Output the [x, y] coordinate of the center of the cell containing the given text.  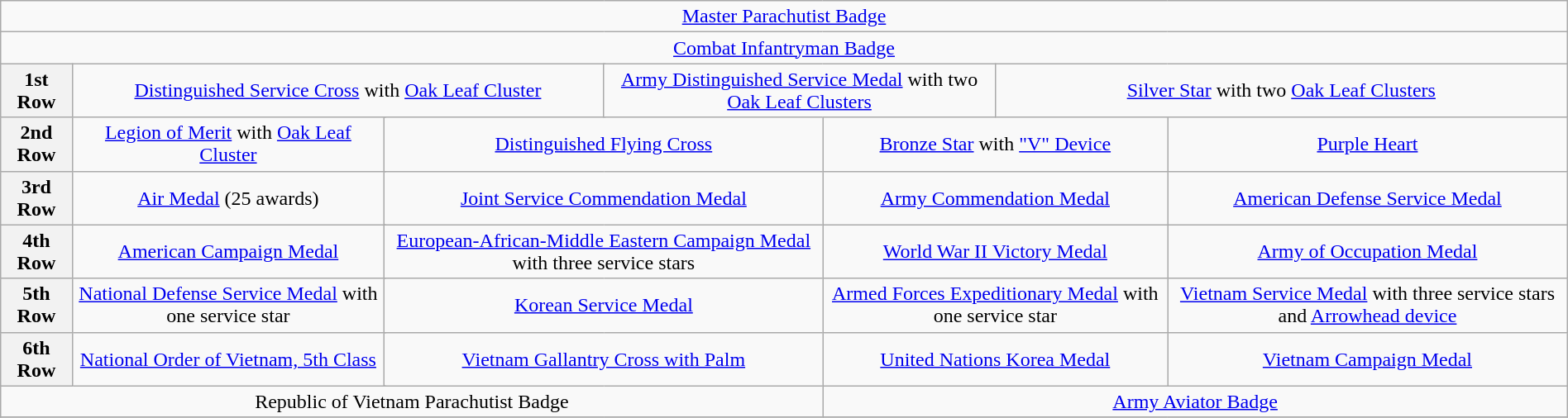
Distinguished Flying Cross [604, 144]
European-African-Middle Eastern Campaign Medal with three service stars [604, 251]
5th Row [36, 306]
Army of Occupation Medal [1368, 251]
National Order of Vietnam, 5th Class [228, 359]
Republic of Vietnam Parachutist Badge [412, 401]
Vietnam Campaign Medal [1368, 359]
Vietnam Service Medal with three service stars and Arrowhead device [1368, 306]
Silver Star with two Oak Leaf Clusters [1281, 91]
Bronze Star with "V" Device [996, 144]
Korean Service Medal [604, 306]
4th Row [36, 251]
United Nations Korea Medal [996, 359]
Armed Forces Expeditionary Medal with one service star [996, 306]
Vietnam Gallantry Cross with Palm [604, 359]
Army Commendation Medal [996, 198]
National Defense Service Medal with one service star [228, 306]
Army Aviator Badge [1195, 401]
Army Distinguished Service Medal with two Oak Leaf Clusters [800, 91]
1st Row [36, 91]
American Campaign Medal [228, 251]
American Defense Service Medal [1368, 198]
World War II Victory Medal [996, 251]
3rd Row [36, 198]
Purple Heart [1368, 144]
Master Parachutist Badge [784, 17]
2nd Row [36, 144]
Air Medal (25 awards) [228, 198]
6th Row [36, 359]
Joint Service Commendation Medal [604, 198]
Distinguished Service Cross with Oak Leaf Cluster [337, 91]
Combat Infantryman Badge [784, 48]
Legion of Merit with Oak Leaf Cluster [228, 144]
